Search for the cell housing the specified text and yield its [x, y] center coordinate. 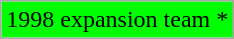
1998 expansion team * [118, 20]
